Search for the cell housing the specified text and yield its (X, Y) center coordinate. 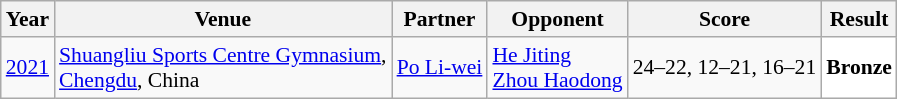
Opponent (557, 19)
24–22, 12–21, 16–21 (725, 68)
Result (859, 19)
Bronze (859, 68)
Partner (440, 19)
Shuangliu Sports Centre Gymnasium,Chengdu, China (223, 68)
Venue (223, 19)
Score (725, 19)
Po Li-wei (440, 68)
Year (28, 19)
He Jiting Zhou Haodong (557, 68)
2021 (28, 68)
